Locate the cell with the specified text and output its (x, y) center coordinate. 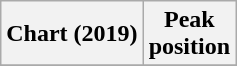
Chart (2019) (72, 34)
Peakposition (189, 34)
